Scan for the cell matching the given text and deliver its [x, y] coordinate at center. 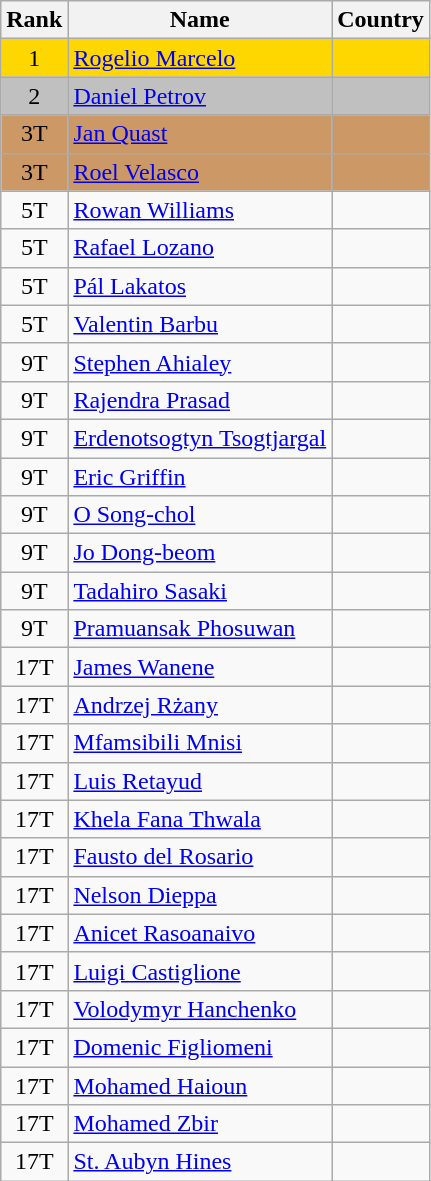
O Song-chol [200, 515]
Country [381, 20]
Eric Griffin [200, 477]
Tadahiro Sasaki [200, 591]
Luigi Castiglione [200, 971]
Rank [34, 20]
St. Aubyn Hines [200, 1162]
Domenic Figliomeni [200, 1047]
Roel Velasco [200, 172]
Anicet Rasoanaivo [200, 933]
Nelson Dieppa [200, 895]
Daniel Petrov [200, 96]
1 [34, 58]
Name [200, 20]
Luis Retayud [200, 781]
2 [34, 96]
Volodymyr Hanchenko [200, 1009]
Rogelio Marcelo [200, 58]
Rowan Williams [200, 210]
Rajendra Prasad [200, 400]
Andrzej Rżany [200, 705]
Mohamed Haioun [200, 1085]
Valentin Barbu [200, 324]
Fausto del Rosario [200, 857]
Khela Fana Thwala [200, 819]
Rafael Lozano [200, 248]
Erdenotsogtyn Tsogtjargal [200, 438]
Stephen Ahialey [200, 362]
Pál Lakatos [200, 286]
Jo Dong-beom [200, 553]
Mohamed Zbir [200, 1124]
Pramuansak Phosuwan [200, 629]
Mfamsibili Mnisi [200, 743]
Jan Quast [200, 134]
James Wanene [200, 667]
